Pinpoint the cell where the given text exists, returning its (X, Y) midpoint coordinate. 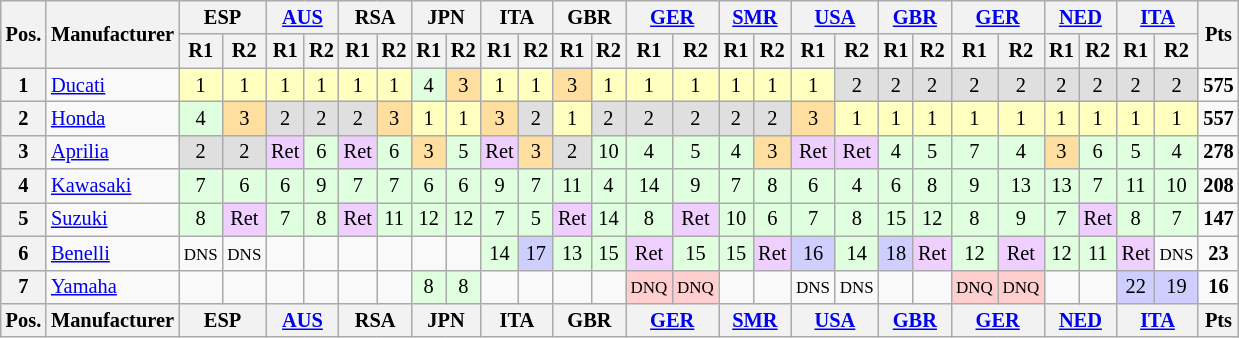
278 (1218, 152)
23 (1218, 253)
Suzuki (112, 219)
Aprilia (112, 152)
575 (1218, 85)
19 (1177, 287)
22 (1136, 287)
557 (1218, 118)
Kawasaki (112, 186)
18 (896, 253)
Ducati (112, 85)
17 (536, 253)
208 (1218, 186)
147 (1218, 219)
Yamaha (112, 287)
Honda (112, 118)
Benelli (112, 253)
